Locate the cell with the specified text and output its (x, y) center coordinate. 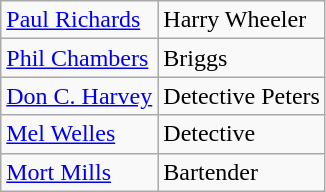
Detective (242, 134)
Detective Peters (242, 96)
Paul Richards (80, 20)
Harry Wheeler (242, 20)
Bartender (242, 172)
Mel Welles (80, 134)
Don C. Harvey (80, 96)
Briggs (242, 58)
Mort Mills (80, 172)
Phil Chambers (80, 58)
